Return [x, y] of the center of cell containing provided text 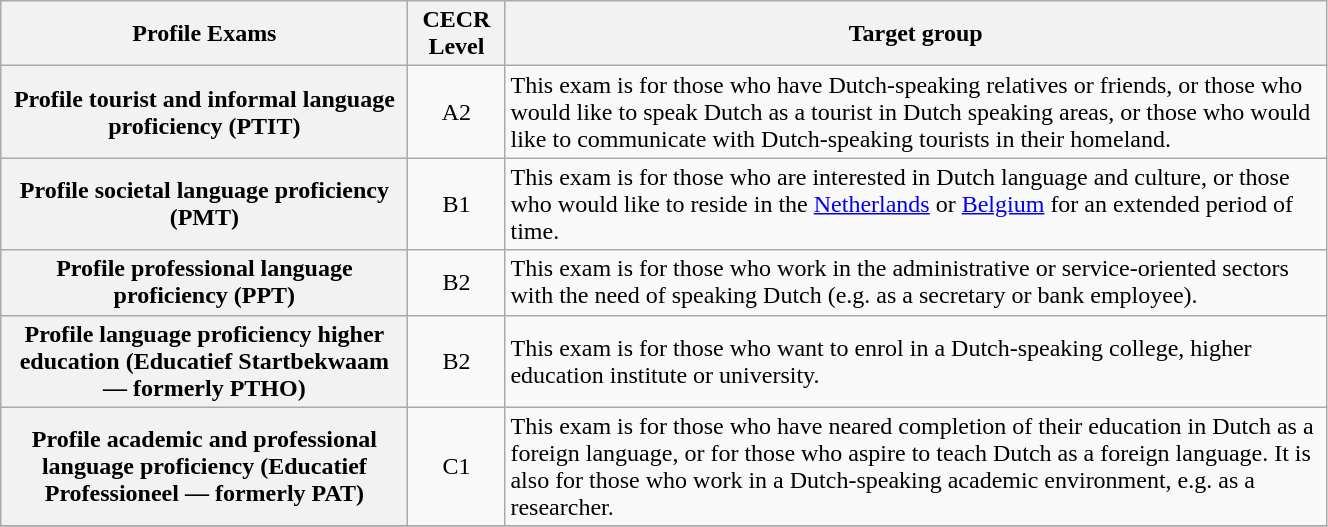
CECR Level [456, 34]
Target group [916, 34]
B1 [456, 204]
Profile academic and professional language proficiency (Educatief Professioneel — formerly PAT) [204, 466]
A2 [456, 112]
This exam is for those who want to enrol in a Dutch-speaking college, higher education institute or university. [916, 361]
C1 [456, 466]
Profile societal language proficiency (PMT) [204, 204]
Profile tourist and informal language proficiency (PTIT) [204, 112]
Profile language proficiency higher education (Educatief Startbekwaam — formerly PTHO) [204, 361]
Profile professional language proficiency (PPT) [204, 282]
Profile Exams [204, 34]
